For the text-containing cell, return its midpoint in (x, y) coordinate format. 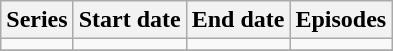
Series (37, 20)
End date (238, 20)
Start date (130, 20)
Episodes (341, 20)
